Extract the (X, Y) coordinate from the center of the cell holding the provided text.  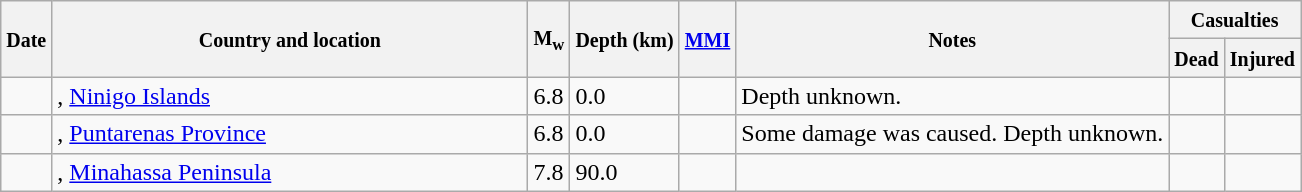
Date (26, 39)
Some damage was caused. Depth unknown. (952, 134)
Depth unknown. (952, 96)
MMI (708, 39)
Injured (1262, 58)
Dead (1197, 58)
, Minahassa Peninsula (290, 172)
, Puntarenas Province (290, 134)
Casualties (1235, 20)
Notes (952, 39)
Depth (km) (624, 39)
, Ninigo Islands (290, 96)
7.8 (549, 172)
90.0 (624, 172)
Country and location (290, 39)
Mw (549, 39)
